Scan for the cell matching the given text and deliver its (x, y) coordinate at center. 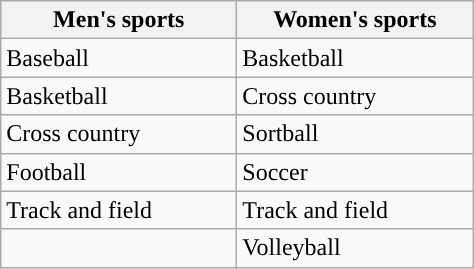
Baseball (119, 58)
Men's sports (119, 20)
Women's sports (355, 20)
Volleyball (355, 248)
Soccer (355, 172)
Football (119, 172)
Sortball (355, 134)
